Provide the [x, y] coordinate of the cell's center where the given text is located.  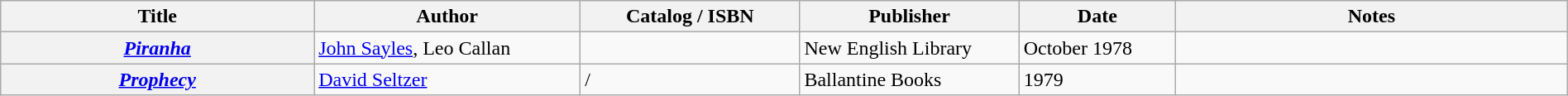
Notes [1372, 17]
Author [447, 17]
Date [1097, 17]
Title [157, 17]
Prophecy [157, 79]
Ballantine Books [910, 79]
John Sayles, Leo Callan [447, 48]
New English Library [910, 48]
David Seltzer [447, 79]
Catalog / ISBN [690, 17]
Piranha [157, 48]
1979 [1097, 79]
/ [690, 79]
October 1978 [1097, 48]
Publisher [910, 17]
